Determine the (X, Y) coordinate at the center of the cell enclosing the given text.  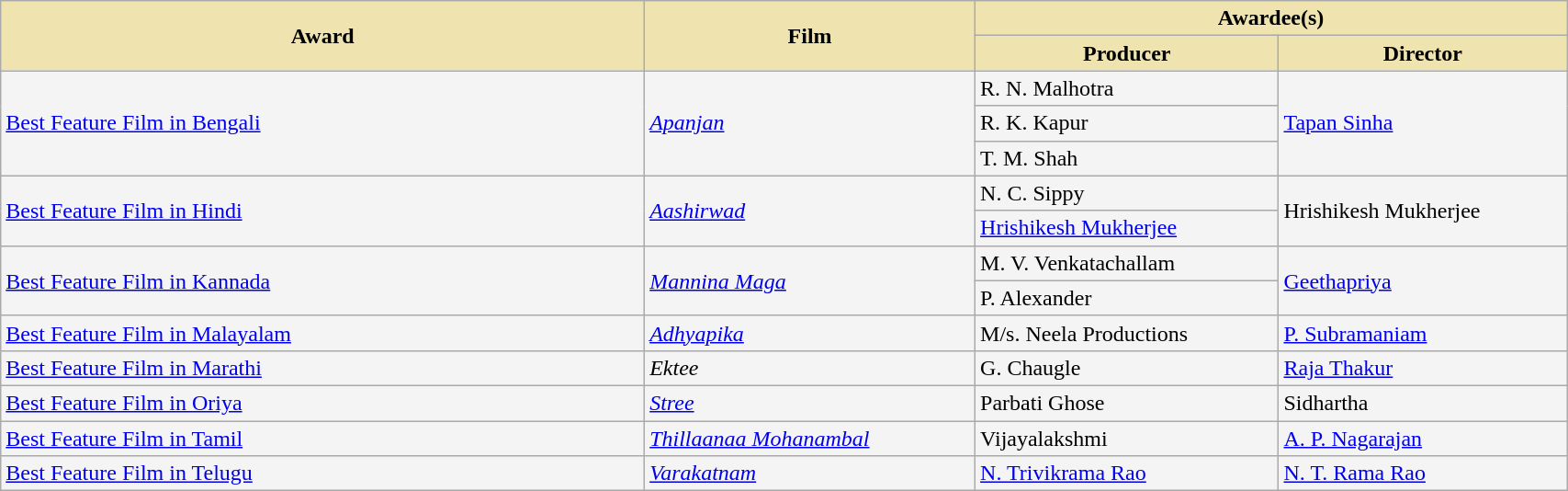
Parbati Ghose (1127, 403)
A. P. Nagarajan (1423, 439)
R. K. Kapur (1127, 123)
Raja Thakur (1423, 368)
Adhyapika (810, 333)
Award (323, 36)
Tapan Sinha (1423, 123)
Best Feature Film in Tamil (323, 439)
Best Feature Film in Hindi (323, 211)
N. T. Rama Rao (1423, 474)
Vijayalakshmi (1127, 439)
P. Alexander (1127, 298)
Thillaanaa Mohanambal (810, 439)
Geethapriya (1423, 280)
G. Chaugle (1127, 368)
Mannina Maga (810, 280)
Aashirwad (810, 211)
N. Trivikrama Rao (1127, 474)
Best Feature Film in Malayalam (323, 333)
Varakatnam (810, 474)
Apanjan (810, 123)
Best Feature Film in Marathi (323, 368)
Producer (1127, 53)
R. N. Malhotra (1127, 88)
Best Feature Film in Telugu (323, 474)
P. Subramaniam (1423, 333)
Awardee(s) (1271, 18)
Ektee (810, 368)
Stree (810, 403)
Film (810, 36)
Best Feature Film in Kannada (323, 280)
Director (1423, 53)
T. M. Shah (1127, 158)
M/s. Neela Productions (1127, 333)
Best Feature Film in Oriya (323, 403)
Best Feature Film in Bengali (323, 123)
M. V. Venkatachallam (1127, 263)
N. C. Sippy (1127, 193)
Sidhartha (1423, 403)
